Capture the cell that displays the provided text and extract its [X, Y] central coordinate. 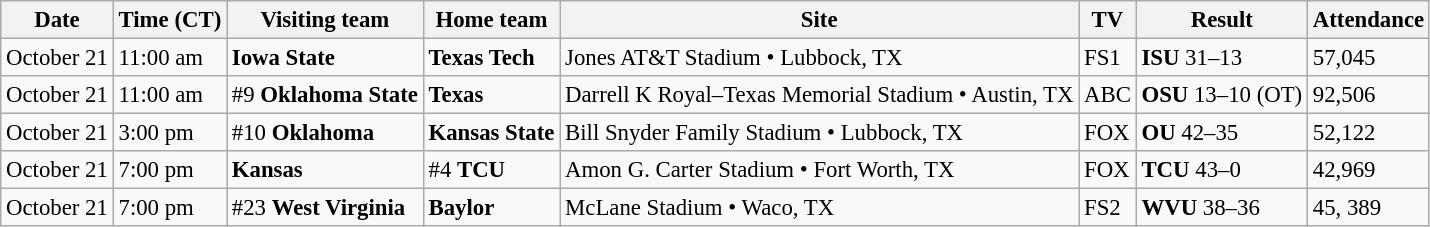
Time (CT) [170, 20]
#10 Oklahoma [326, 133]
Texas Tech [492, 58]
Bill Snyder Family Stadium • Lubbock, TX [820, 133]
Iowa State [326, 58]
McLane Stadium • Waco, TX [820, 208]
Kansas State [492, 133]
WVU 38–36 [1222, 208]
Attendance [1368, 20]
Result [1222, 20]
Amon G. Carter Stadium • Fort Worth, TX [820, 170]
OU 42–35 [1222, 133]
#4 TCU [492, 170]
FS1 [1108, 58]
Baylor [492, 208]
Texas [492, 95]
#23 West Virginia [326, 208]
3:00 pm [170, 133]
#9 Oklahoma State [326, 95]
TV [1108, 20]
Site [820, 20]
Visiting team [326, 20]
OSU 13–10 (OT) [1222, 95]
57,045 [1368, 58]
42,969 [1368, 170]
Home team [492, 20]
52,122 [1368, 133]
Jones AT&T Stadium • Lubbock, TX [820, 58]
FS2 [1108, 208]
Darrell K Royal–Texas Memorial Stadium • Austin, TX [820, 95]
TCU 43–0 [1222, 170]
92,506 [1368, 95]
ISU 31–13 [1222, 58]
45, 389 [1368, 208]
Date [57, 20]
Kansas [326, 170]
ABC [1108, 95]
